Extract the (X, Y) coordinate from the center of the cell holding the provided text.  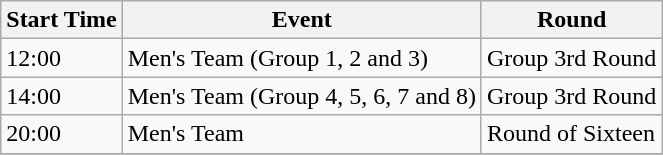
Start Time (62, 20)
12:00 (62, 58)
20:00 (62, 134)
Round of Sixteen (571, 134)
Round (571, 20)
Men's Team (302, 134)
Men's Team (Group 4, 5, 6, 7 and 8) (302, 96)
Event (302, 20)
14:00 (62, 96)
Men's Team (Group 1, 2 and 3) (302, 58)
